Determine the (x, y) coordinate at the center of the cell enclosing the given text.  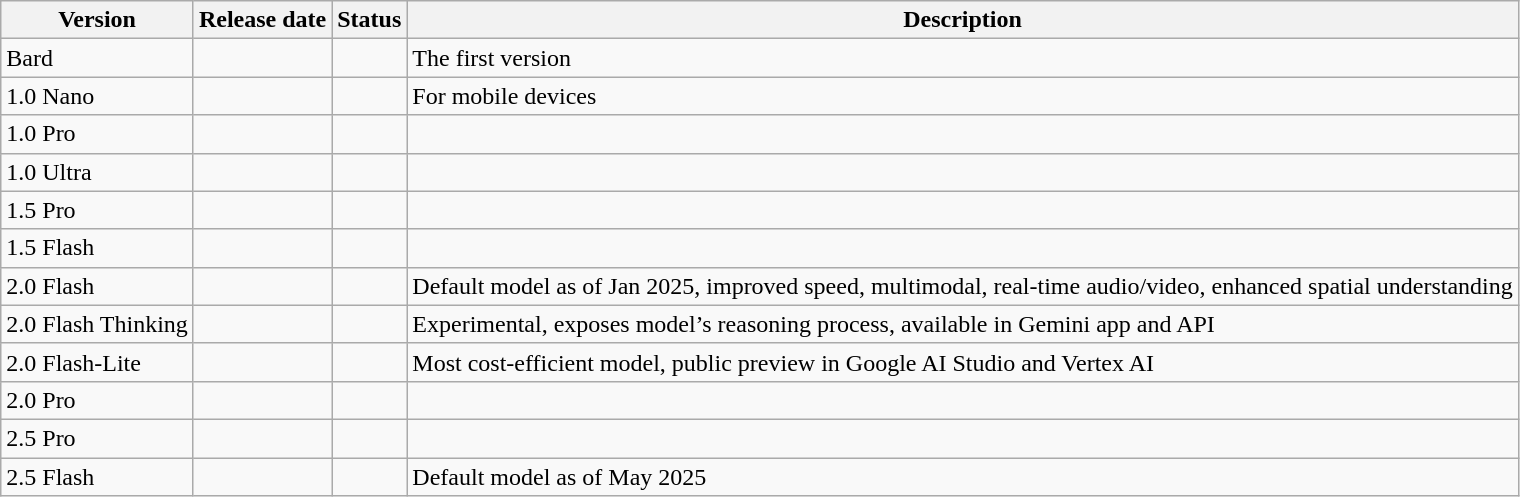
Release date (262, 20)
1.5 Flash (98, 248)
2.0 Flash (98, 286)
Experimental, exposes model’s reasoning process, available in Gemini app and API (962, 324)
2.0 Flash-Lite (98, 362)
1.0 Pro (98, 134)
1.0 Ultra (98, 172)
For mobile devices (962, 96)
Bard (98, 58)
2.0 Flash Thinking (98, 324)
The first version (962, 58)
2.0 Pro (98, 400)
Most cost-efficient model, public preview in Google AI Studio and Vertex AI (962, 362)
Description (962, 20)
1.0 Nano (98, 96)
Status (370, 20)
1.5 Pro (98, 210)
Default model as of May 2025 (962, 477)
2.5 Flash (98, 477)
2.5 Pro (98, 438)
Default model as of Jan 2025, improved speed, multimodal, real-time audio/video, enhanced spatial understanding (962, 286)
Version (98, 20)
